Find where the given text appears and provide that cell's center as [X, Y] coordinate. 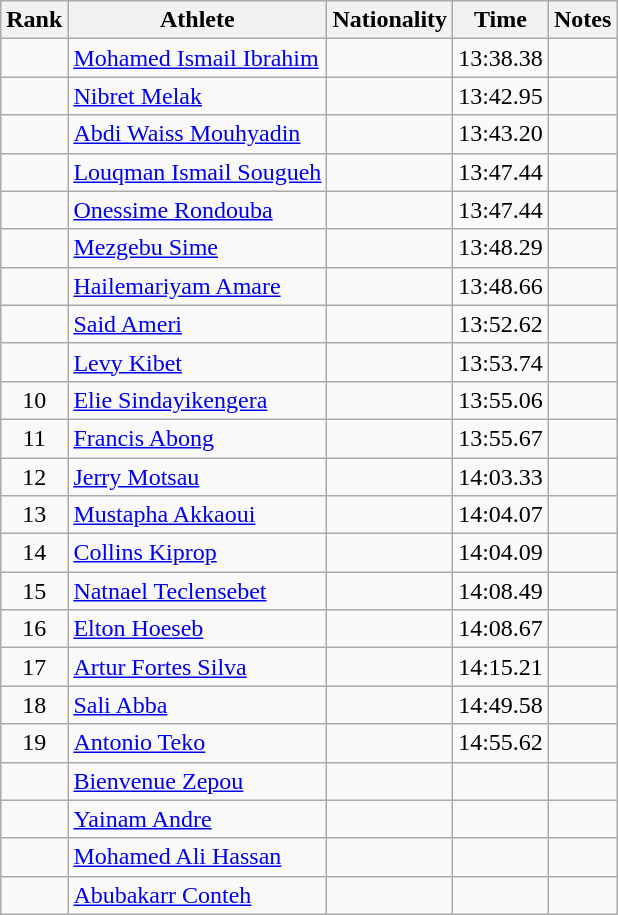
13:55.67 [501, 438]
13:53.74 [501, 362]
14:04.07 [501, 515]
Mezgebu Sime [198, 248]
14:04.09 [501, 553]
13:38.38 [501, 58]
18 [34, 705]
Mustapha Akkaoui [198, 515]
Mohamed Ismail Ibrahim [198, 58]
14:55.62 [501, 743]
Francis Abong [198, 438]
Athlete [198, 20]
Artur Fortes Silva [198, 667]
Hailemariyam Amare [198, 286]
14:49.58 [501, 705]
Nationality [390, 20]
Bienvenue Zepou [198, 781]
Abdi Waiss Mouhyadin [198, 134]
Rank [34, 20]
Levy Kibet [198, 362]
13:52.62 [501, 324]
Antonio Teko [198, 743]
13:55.06 [501, 400]
Abubakarr Conteh [198, 895]
15 [34, 591]
10 [34, 400]
12 [34, 477]
Yainam Andre [198, 819]
Nibret Melak [198, 96]
Time [501, 20]
Sali Abba [198, 705]
Louqman Ismail Sougueh [198, 172]
13:43.20 [501, 134]
14:03.33 [501, 477]
Natnael Teclensebet [198, 591]
13:48.66 [501, 286]
Jerry Motsau [198, 477]
14 [34, 553]
13 [34, 515]
14:15.21 [501, 667]
14:08.49 [501, 591]
Notes [582, 20]
Said Ameri [198, 324]
14:08.67 [501, 629]
17 [34, 667]
Elton Hoeseb [198, 629]
16 [34, 629]
Elie Sindayikengera [198, 400]
19 [34, 743]
Mohamed Ali Hassan [198, 857]
13:42.95 [501, 96]
11 [34, 438]
13:48.29 [501, 248]
Onessime Rondouba [198, 210]
Collins Kiprop [198, 553]
